Find where the given text appears and provide that cell's center as (X, Y) coordinate. 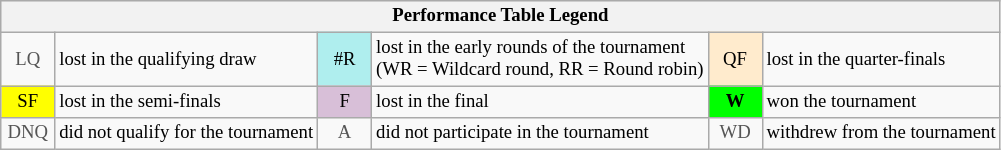
did not participate in the tournament (540, 134)
WD (735, 134)
lost in the early rounds of the tournament(WR = Wildcard round, RR = Round robin) (540, 60)
W (735, 102)
A (345, 134)
lost in the final (540, 102)
DNQ (28, 134)
#R (345, 60)
withdrew from the tournament (881, 134)
LQ (28, 60)
QF (735, 60)
did not qualify for the tournament (186, 134)
lost in the quarter-finals (881, 60)
SF (28, 102)
lost in the semi-finals (186, 102)
Performance Table Legend (500, 16)
won the tournament (881, 102)
F (345, 102)
lost in the qualifying draw (186, 60)
